Identify which cell holds the provided text, then report its [x, y] central coordinate. 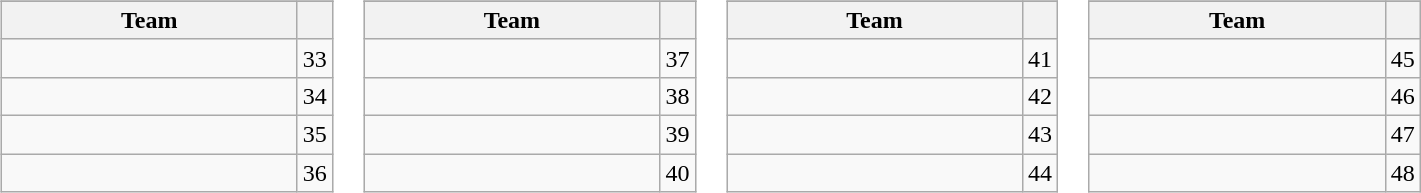
45 [1402, 58]
34 [314, 96]
35 [314, 134]
38 [678, 96]
39 [678, 134]
40 [678, 173]
36 [314, 173]
44 [1040, 173]
41 [1040, 58]
42 [1040, 96]
37 [678, 58]
48 [1402, 173]
47 [1402, 134]
33 [314, 58]
46 [1402, 96]
43 [1040, 134]
